Provide the (X, Y) coordinate of the cell's center where the given text is located.  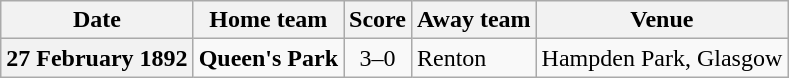
Home team (268, 20)
Away team (474, 20)
Date (97, 20)
Score (378, 20)
3–0 (378, 58)
Renton (474, 58)
Hampden Park, Glasgow (662, 58)
27 February 1892 (97, 58)
Queen's Park (268, 58)
Venue (662, 20)
